Provide the [x, y] coordinate of the cell's center where the given text is located.  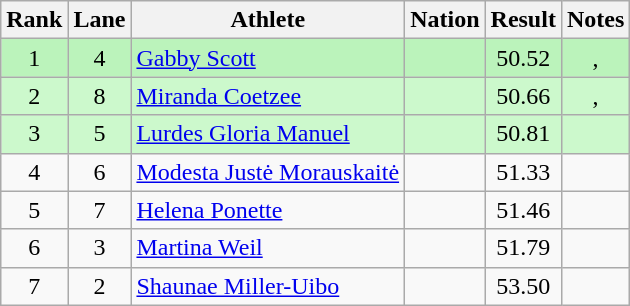
Modesta Justė Morauskaitė [268, 172]
Rank [34, 20]
50.81 [523, 134]
51.33 [523, 172]
8 [100, 96]
Martina Weil [268, 248]
50.66 [523, 96]
Lane [100, 20]
Shaunae Miller-Uibo [268, 286]
Helena Ponette [268, 210]
Miranda Coetzee [268, 96]
50.52 [523, 58]
51.79 [523, 248]
Lurdes Gloria Manuel [268, 134]
1 [34, 58]
53.50 [523, 286]
Result [523, 20]
51.46 [523, 210]
Athlete [268, 20]
Nation [445, 20]
Gabby Scott [268, 58]
Notes [595, 20]
